Determine the [X, Y] coordinate at the center of the cell enclosing the given text.  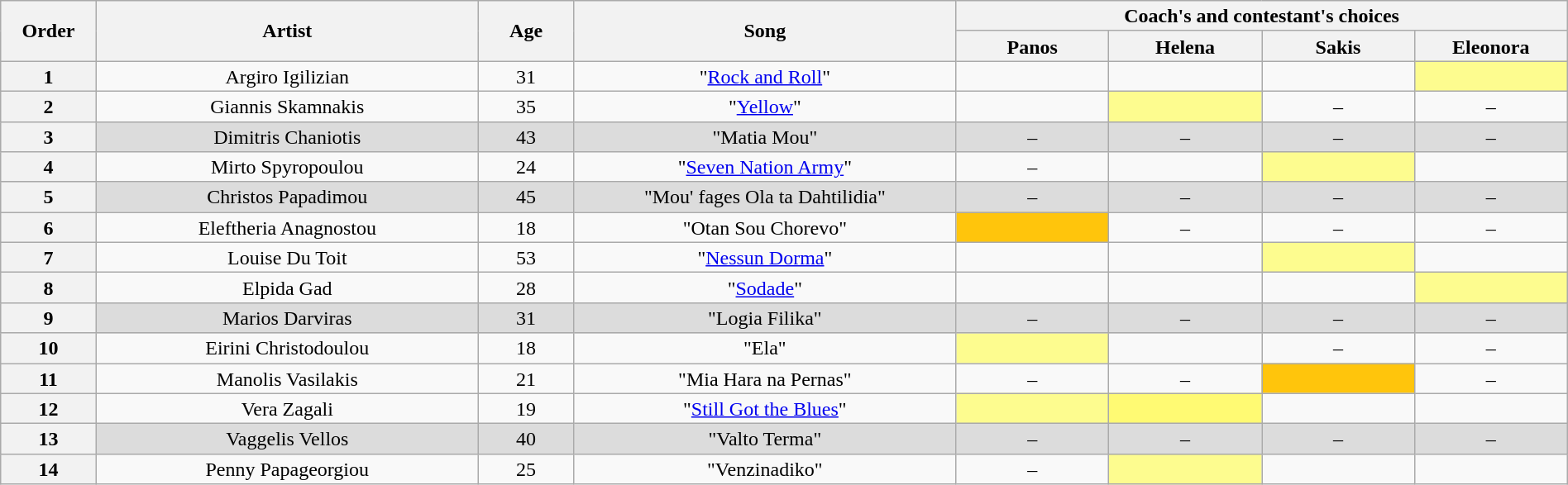
10 [49, 349]
19 [526, 408]
Dimitris Chaniotis [287, 137]
Vaggelis Vellos [287, 440]
"Logia Filika" [765, 317]
14 [49, 469]
Eleonora [1490, 46]
Order [49, 31]
28 [526, 288]
24 [526, 167]
Louise Du Toit [287, 258]
"Mou' fages Ola ta Dahtilidia" [765, 197]
"Sodade" [765, 288]
4 [49, 167]
"Still Got the Blues" [765, 408]
40 [526, 440]
35 [526, 106]
7 [49, 258]
53 [526, 258]
Coach's and contestant's choices [1262, 17]
Marios Darviras [287, 317]
12 [49, 408]
Song [765, 31]
Vera Zagali [287, 408]
"Valto Terma" [765, 440]
Artist [287, 31]
25 [526, 469]
Christos Papadimou [287, 197]
Age [526, 31]
"Rock and Roll" [765, 76]
1 [49, 76]
11 [49, 378]
2 [49, 106]
Argiro Igilizian [287, 76]
Eleftheria Anagnostou [287, 228]
Eirini Christodoulou [287, 349]
"Nessun Dorma" [765, 258]
43 [526, 137]
6 [49, 228]
5 [49, 197]
9 [49, 317]
"Venzinadiko" [765, 469]
Sakis [1338, 46]
3 [49, 137]
Mirto Spyropoulou [287, 167]
Helena [1186, 46]
Giannis Skamnakis [287, 106]
"Mia Hara na Pernas" [765, 378]
45 [526, 197]
Panos [1032, 46]
8 [49, 288]
"Yellow" [765, 106]
"Seven Nation Army" [765, 167]
21 [526, 378]
Elpida Gad [287, 288]
13 [49, 440]
"Ela" [765, 349]
Manolis Vasilakis [287, 378]
"Otan Sou Chorevo" [765, 228]
"Matia Mou" [765, 137]
Penny Papageorgiou [287, 469]
